From the cell containing the given text, extract its center point as (X, Y) coordinate. 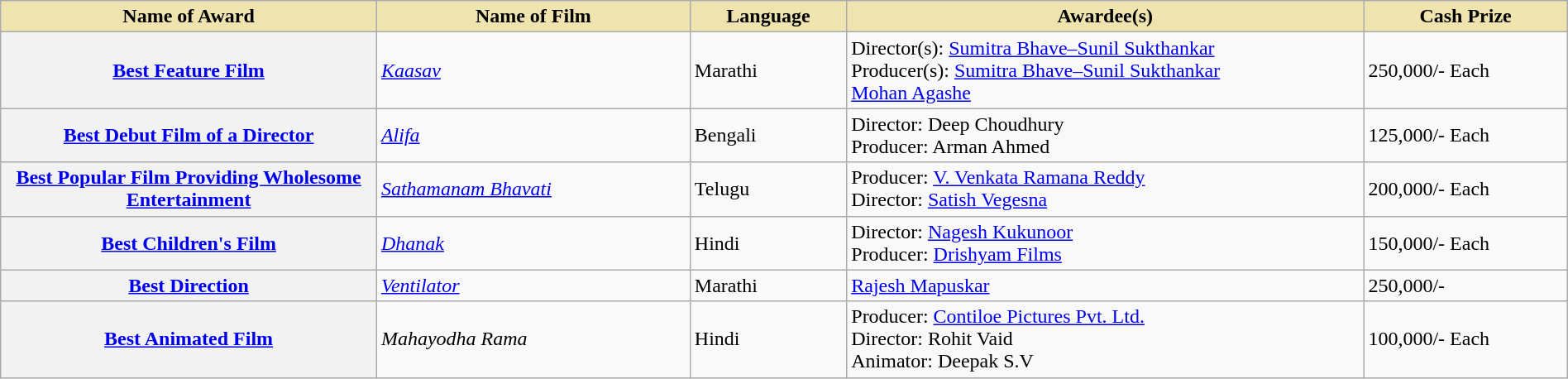
Name of Film (533, 17)
Best Children's Film (189, 243)
Director: Deep ChoudhuryProducer: Arman Ahmed (1105, 136)
Mahayodha Rama (533, 339)
Kaasav (533, 70)
150,000/- Each (1465, 243)
Best Animated Film (189, 339)
Best Debut Film of a Director (189, 136)
Best Popular Film Providing Wholesome Entertainment (189, 189)
Producer: V. Venkata Ramana ReddyDirector: Satish Vegesna (1105, 189)
Bengali (767, 136)
Rajesh Mapuskar (1105, 285)
Sathamanam Bhavati (533, 189)
Awardee(s) (1105, 17)
Director: Nagesh KukunoorProducer: Drishyam Films (1105, 243)
Language (767, 17)
Cash Prize (1465, 17)
Dhanak (533, 243)
Best Direction (189, 285)
250,000/- Each (1465, 70)
100,000/- Each (1465, 339)
250,000/- (1465, 285)
Ventilator (533, 285)
Director(s): Sumitra Bhave–Sunil SukthankarProducer(s): Sumitra Bhave–Sunil SukthankarMohan Agashe (1105, 70)
125,000/- Each (1465, 136)
Telugu (767, 189)
Producer: Contiloe Pictures Pvt. Ltd. Director: Rohit Vaid Animator: Deepak S.V (1105, 339)
200,000/- Each (1465, 189)
Best Feature Film (189, 70)
Name of Award (189, 17)
Alifa (533, 136)
